Find where the given text appears and provide that cell's center as (X, Y) coordinate. 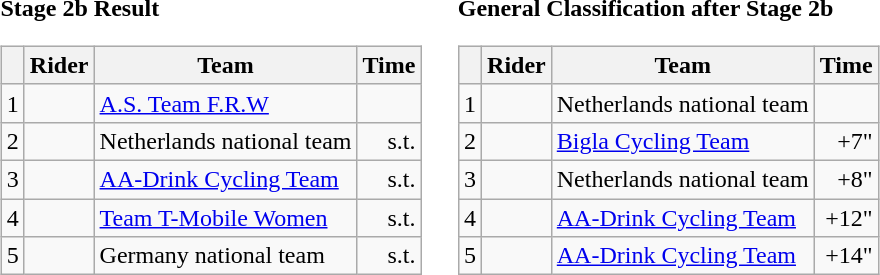
+7" (846, 141)
Team T-Mobile Women (226, 217)
+12" (846, 217)
A.S. Team F.R.W (226, 103)
Germany national team (226, 256)
+8" (846, 179)
Bigla Cycling Team (682, 141)
+14" (846, 256)
